Determine the [X, Y] coordinate at the center of the cell enclosing the given text.  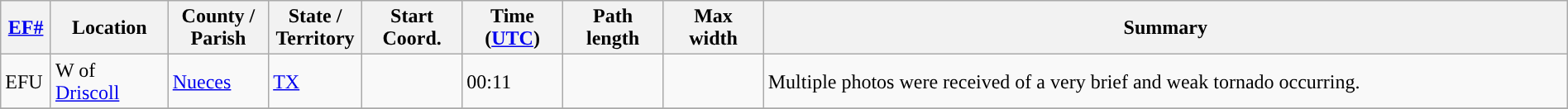
Location [109, 28]
Path length [612, 28]
Nueces [218, 81]
Max width [713, 28]
County / Parish [218, 28]
Time (UTC) [513, 28]
Start Coord. [412, 28]
EF# [26, 28]
TX [316, 81]
00:11 [513, 81]
EFU [26, 81]
State / Territory [316, 28]
Multiple photos were received of a very brief and weak tornado occurring. [1165, 81]
W of Driscoll [109, 81]
Summary [1165, 28]
